Locate the cell with the specified text and output its [x, y] center coordinate. 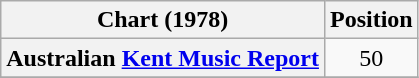
Australian Kent Music Report [163, 58]
50 [371, 58]
Position [371, 20]
Chart (1978) [163, 20]
